Find where the given text appears and provide that cell's center as (x, y) coordinate. 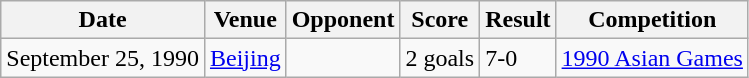
Opponent (343, 20)
Competition (652, 20)
2 goals (440, 58)
Score (440, 20)
7-0 (518, 58)
September 25, 1990 (103, 58)
Venue (245, 20)
Date (103, 20)
Beijing (245, 58)
1990 Asian Games (652, 58)
Result (518, 20)
